For the text-containing cell, return its midpoint in [x, y] coordinate format. 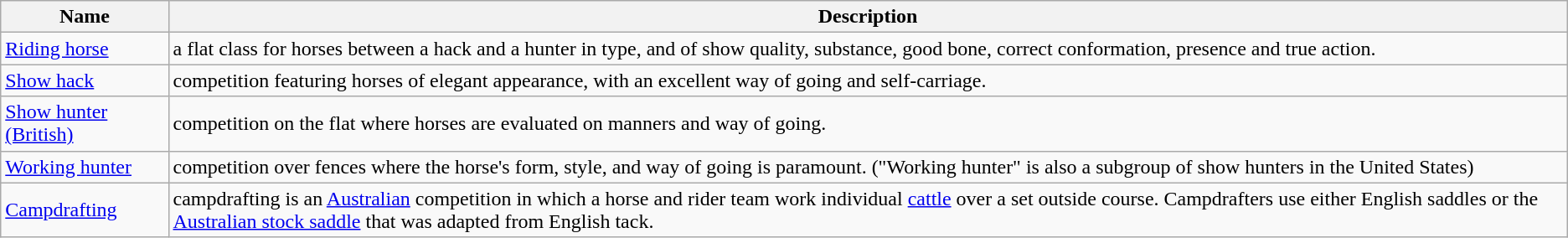
Working hunter [85, 167]
Riding horse [85, 49]
Show hack [85, 80]
Description [868, 17]
Name [85, 17]
Show hunter (British) [85, 124]
Campdrafting [85, 210]
competition featuring horses of elegant appearance, with an excellent way of going and self-carriage. [868, 80]
competition on the flat where horses are evaluated on manners and way of going. [868, 124]
